For the text-containing cell, return its midpoint in [X, Y] coordinate format. 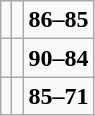
85–71 [58, 96]
90–84 [58, 58]
86–85 [58, 20]
